Scan for the cell matching the given text and deliver its [x, y] coordinate at center. 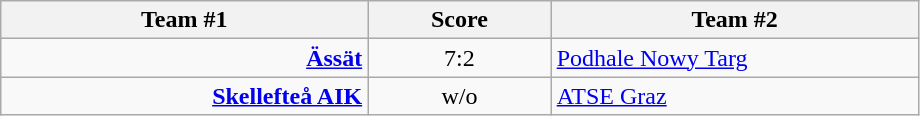
Podhale Nowy Targ [734, 58]
7:2 [460, 58]
Ässät [184, 58]
ATSE Graz [734, 96]
w/o [460, 96]
Score [460, 20]
Team #2 [734, 20]
Team #1 [184, 20]
Skellefteå AIK [184, 96]
